From the cell containing the given text, extract its center point as [X, Y] coordinate. 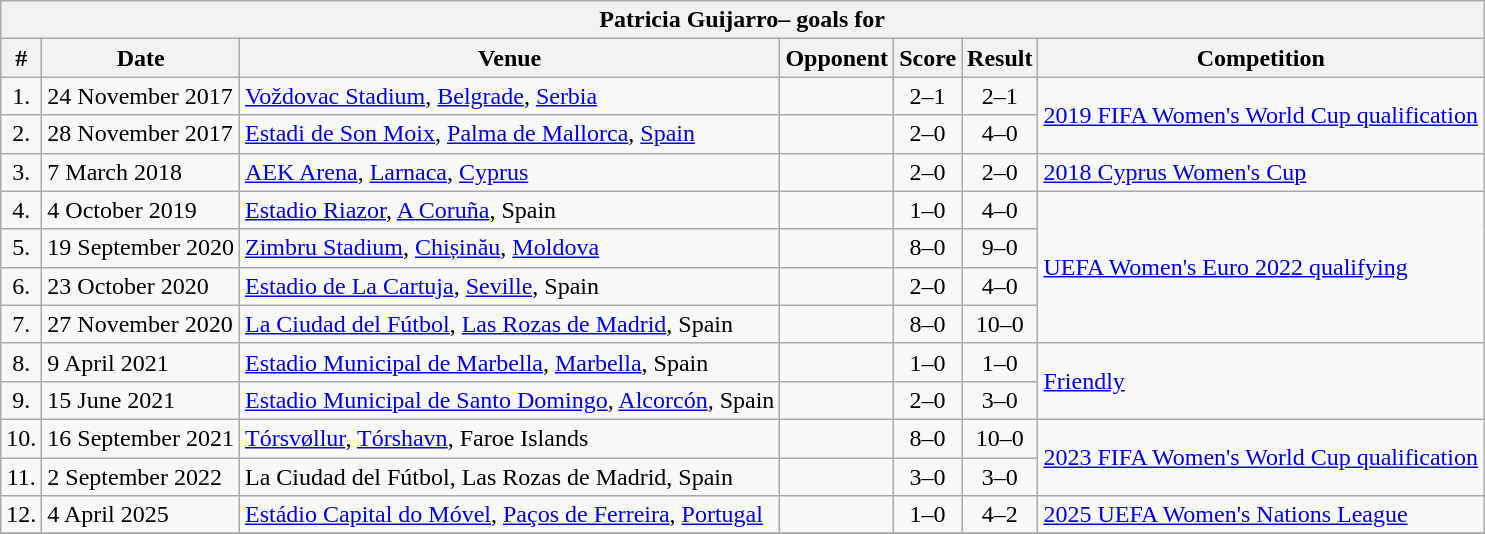
27 November 2020 [141, 324]
Friendly [1261, 381]
# [22, 58]
Venue [510, 58]
Voždovac Stadium, Belgrade, Serbia [510, 96]
Result [1000, 58]
Competition [1261, 58]
Patricia Guijarro– goals for [742, 20]
2. [22, 134]
28 November 2017 [141, 134]
4–2 [1000, 515]
23 October 2020 [141, 286]
5. [22, 248]
3. [22, 172]
1. [22, 96]
4 October 2019 [141, 210]
Date [141, 58]
2018 Cyprus Women's Cup [1261, 172]
16 September 2021 [141, 438]
Estadio Riazor, A Coruña, Spain [510, 210]
10. [22, 438]
Score [928, 58]
7. [22, 324]
Estadio Municipal de Santo Domingo, Alcorcón, Spain [510, 400]
2019 FIFA Women's World Cup qualification [1261, 115]
8. [22, 362]
9–0 [1000, 248]
Zimbru Stadium, Chișinău, Moldova [510, 248]
Estadio de La Cartuja, Seville, Spain [510, 286]
2023 FIFA Women's World Cup qualification [1261, 457]
4 April 2025 [141, 515]
AEK Arena, Larnaca, Cyprus [510, 172]
6. [22, 286]
Estádio Capital do Móvel, Paços de Ferreira, Portugal [510, 515]
2 September 2022 [141, 477]
7 March 2018 [141, 172]
24 November 2017 [141, 96]
Estadio Municipal de Marbella, Marbella, Spain [510, 362]
12. [22, 515]
19 September 2020 [141, 248]
4. [22, 210]
9. [22, 400]
Estadi de Son Moix, Palma de Mallorca, Spain [510, 134]
2025 UEFA Women's Nations League [1261, 515]
11. [22, 477]
15 June 2021 [141, 400]
9 April 2021 [141, 362]
Opponent [837, 58]
Tórsvøllur, Tórshavn, Faroe Islands [510, 438]
UEFA Women's Euro 2022 qualifying [1261, 267]
